Locate the cell with the specified text and output its (x, y) center coordinate. 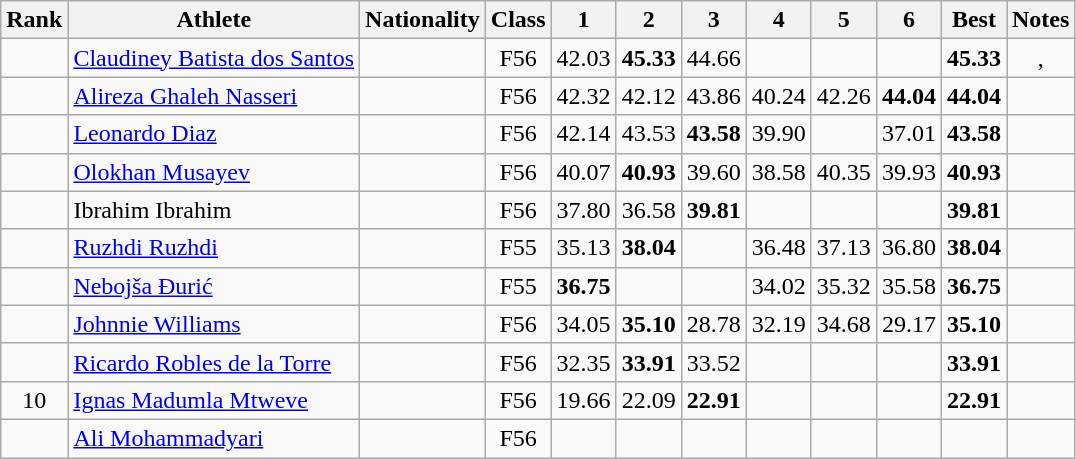
42.26 (844, 96)
35.13 (584, 248)
35.32 (844, 286)
39.60 (714, 172)
5 (844, 20)
Notes (1040, 20)
34.68 (844, 324)
Claudiney Batista dos Santos (214, 58)
40.24 (778, 96)
44.66 (714, 58)
42.14 (584, 134)
32.35 (584, 362)
Ali Mohammadyari (214, 438)
Nationality (423, 20)
Best (974, 20)
Ignas Madumla Mtweve (214, 400)
19.66 (584, 400)
Nebojša Đurić (214, 286)
39.90 (778, 134)
38.58 (778, 172)
43.86 (714, 96)
Rank (34, 20)
42.03 (584, 58)
Class (518, 20)
42.32 (584, 96)
Alireza Ghaleh Nasseri (214, 96)
4 (778, 20)
28.78 (714, 324)
Ibrahim Ibrahim (214, 210)
36.58 (648, 210)
3 (714, 20)
Ricardo Robles de la Torre (214, 362)
34.05 (584, 324)
6 (908, 20)
Johnnie Williams (214, 324)
10 (34, 400)
, (1040, 58)
Athlete (214, 20)
39.93 (908, 172)
43.53 (648, 134)
Olokhan Musayev (214, 172)
40.35 (844, 172)
29.17 (908, 324)
Ruzhdi Ruzhdi (214, 248)
32.19 (778, 324)
37.80 (584, 210)
36.80 (908, 248)
36.48 (778, 248)
34.02 (778, 286)
42.12 (648, 96)
37.13 (844, 248)
2 (648, 20)
22.09 (648, 400)
33.52 (714, 362)
35.58 (908, 286)
37.01 (908, 134)
40.07 (584, 172)
Leonardo Diaz (214, 134)
1 (584, 20)
